Detect which cell encompasses the target text, then output its (X, Y) center coordinate. 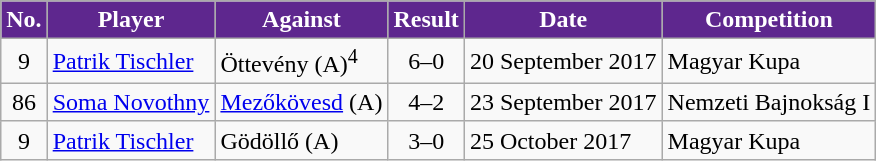
86 (24, 102)
3–0 (426, 140)
6–0 (426, 62)
Competition (769, 20)
Soma Novothny (131, 102)
23 September 2017 (563, 102)
Öttevény (A)4 (302, 62)
Result (426, 20)
20 September 2017 (563, 62)
Player (131, 20)
Date (563, 20)
Against (302, 20)
Nemzeti Bajnokság I (769, 102)
4–2 (426, 102)
25 October 2017 (563, 140)
Gödöllő (A) (302, 140)
Mezőkövesd (A) (302, 102)
No. (24, 20)
